Detect which cell encompasses the target text, then output its [x, y] center coordinate. 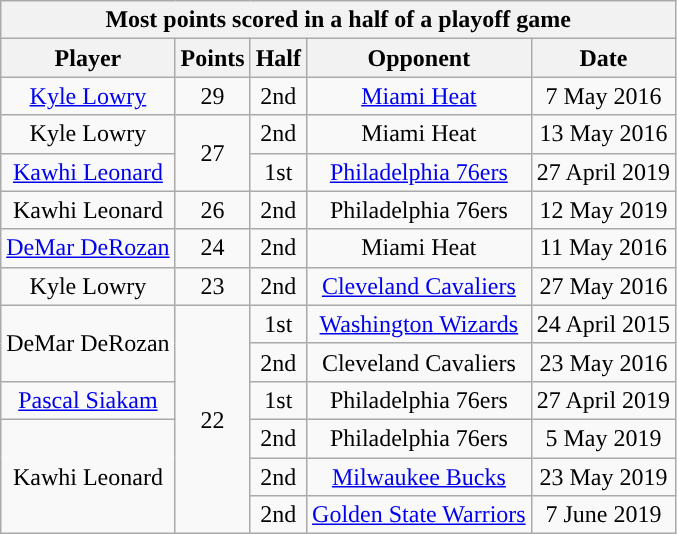
Points [212, 58]
23 May 2019 [603, 477]
Opponent [420, 58]
11 May 2016 [603, 248]
24 April 2015 [603, 324]
12 May 2019 [603, 210]
Washington Wizards [420, 324]
7 June 2019 [603, 515]
Pascal Siakam [88, 400]
13 May 2016 [603, 134]
Milwaukee Bucks [420, 477]
27 May 2016 [603, 286]
Date [603, 58]
Golden State Warriors [420, 515]
23 [212, 286]
27 [212, 153]
Most points scored in a half of a playoff game [338, 20]
Player [88, 58]
24 [212, 248]
Half [278, 58]
29 [212, 96]
22 [212, 419]
5 May 2019 [603, 438]
26 [212, 210]
7 May 2016 [603, 96]
23 May 2016 [603, 362]
